Identify which cell holds the provided text, then report its [x, y] central coordinate. 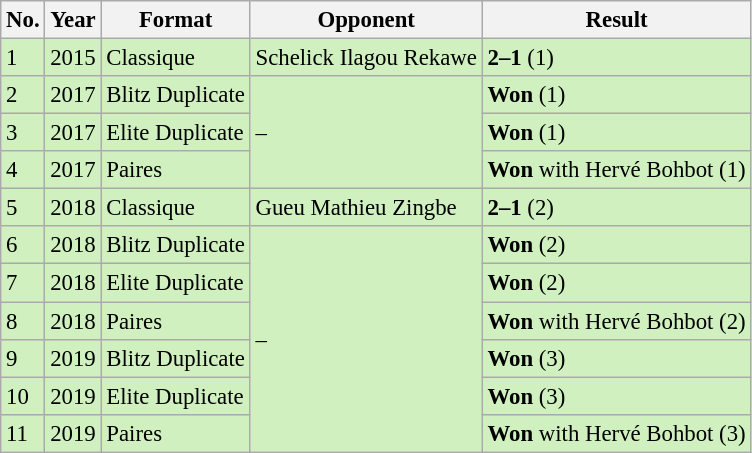
Won with Hervé Bohbot (1) [616, 170]
No. [23, 20]
2 [23, 95]
Opponent [366, 20]
2–1 (1) [616, 58]
4 [23, 170]
Gueu Mathieu Zingbe [366, 208]
Format [176, 20]
Won with Hervé Bohbot (3) [616, 433]
5 [23, 208]
1 [23, 58]
7 [23, 283]
Won with Hervé Bohbot (2) [616, 321]
3 [23, 133]
Year [73, 20]
2015 [73, 58]
Schelick Ilagou Rekawe [366, 58]
9 [23, 358]
10 [23, 396]
Result [616, 20]
11 [23, 433]
2–1 (2) [616, 208]
8 [23, 321]
6 [23, 245]
